Identify which cell holds the provided text, then report its [x, y] central coordinate. 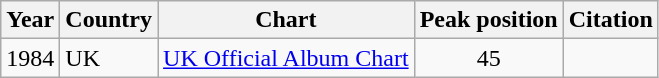
Peak position [488, 20]
Year [30, 20]
Citation [610, 20]
45 [488, 58]
Country [109, 20]
UK [109, 58]
Chart [286, 20]
UK Official Album Chart [286, 58]
1984 [30, 58]
